Pinpoint the cell where the given text exists, returning its (X, Y) midpoint coordinate. 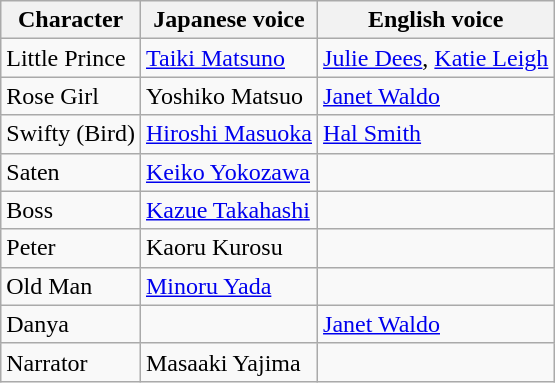
Boss (71, 210)
Minoru Yada (228, 286)
Masaaki Yajima (228, 362)
Peter (71, 248)
English voice (436, 20)
Rose Girl (71, 96)
Keiko Yokozawa (228, 172)
Kaoru Kurosu (228, 248)
Julie Dees, Katie Leigh (436, 58)
Swifty (Bird) (71, 134)
Japanese voice (228, 20)
Taiki Matsuno (228, 58)
Character (71, 20)
Old Man (71, 286)
Yoshiko Matsuo (228, 96)
Kazue Takahashi (228, 210)
Danya (71, 324)
Little Prince (71, 58)
Hal Smith (436, 134)
Saten (71, 172)
Hiroshi Masuoka (228, 134)
Narrator (71, 362)
